Locate the cell with the specified text and output its (x, y) center coordinate. 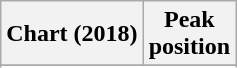
Peakposition (189, 34)
Chart (2018) (72, 34)
